For the text-containing cell, return its midpoint in [X, Y] coordinate format. 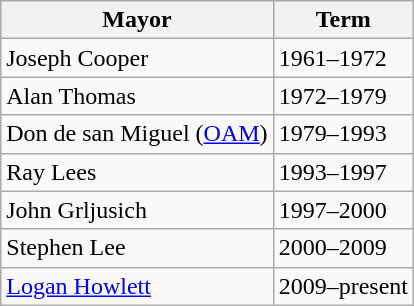
1993–1997 [343, 172]
Stephen Lee [137, 248]
1972–1979 [343, 96]
1961–1972 [343, 58]
1979–1993 [343, 134]
Don de san Miguel (OAM) [137, 134]
Mayor [137, 20]
2009–present [343, 286]
Joseph Cooper [137, 58]
Term [343, 20]
Alan Thomas [137, 96]
Logan Howlett [137, 286]
2000–2009 [343, 248]
1997–2000 [343, 210]
John Grljusich [137, 210]
Ray Lees [137, 172]
